Return the (X, Y) coordinate for the center point of the cell that contains the specified text.  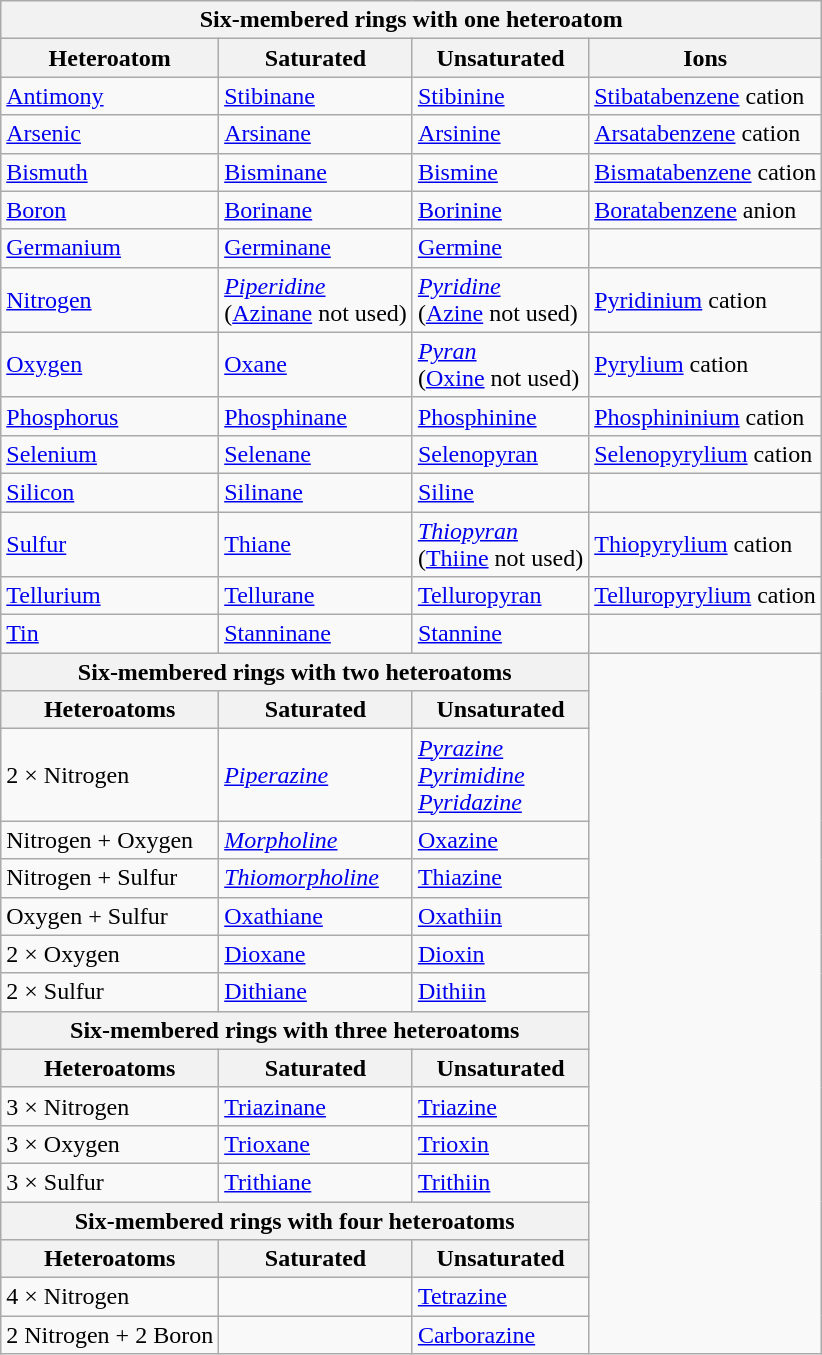
Tin (110, 634)
Silicon (110, 492)
Arsenic (110, 134)
Arsinine (500, 134)
Selenopyrylium cation (706, 454)
Bismatabenzene cation (706, 172)
Boratabenzene anion (706, 210)
3 × Nitrogen (110, 1106)
Stannine (500, 634)
Dithiane (316, 992)
Stibinane (316, 96)
Borinine (500, 210)
Trioxane (316, 1144)
Germine (500, 248)
Bisminane (316, 172)
Dithiin (500, 992)
Oxane (316, 364)
Nitrogen + Oxygen (110, 840)
Triazinane (316, 1106)
Antimony (110, 96)
Bismine (500, 172)
Stibatabenzene cation (706, 96)
Bismuth (110, 172)
Trithiin (500, 1182)
Germanium (110, 248)
Phosphinine (500, 416)
Tetrazine (500, 1297)
Phosphinane (316, 416)
Trithiane (316, 1182)
Stibinine (500, 96)
Siline (500, 492)
Borinane (316, 210)
Piperidine(Azinane not used) (316, 300)
PyrazinePyrimidinePyridazine (500, 775)
Oxygen + Sulfur (110, 916)
Boron (110, 210)
Stanninane (316, 634)
Carborazine (500, 1335)
2 × Oxygen (110, 954)
Triazine (500, 1106)
Dioxin (500, 954)
3 × Sulfur (110, 1182)
Pyridinium cation (706, 300)
2 Nitrogen + 2 Boron (110, 1335)
Tellurane (316, 596)
Dioxane (316, 954)
Pyrylium cation (706, 364)
Oxathiane (316, 916)
Oxygen (110, 364)
3 × Oxygen (110, 1144)
Thiomorpholine (316, 878)
Six-membered rings with one heteroatom (412, 20)
Selenium (110, 454)
Thiazine (500, 878)
Pyridine(Azine not used) (500, 300)
Morpholine (316, 840)
Phosphorus (110, 416)
Oxazine (500, 840)
Ions (706, 58)
Heteroatom (110, 58)
Sulfur (110, 544)
Selenopyran (500, 454)
2 × Nitrogen (110, 775)
Silinane (316, 492)
Telluropyrylium cation (706, 596)
Thiopyran(Thiine not used) (500, 544)
Six-membered rings with three heteroatoms (295, 1030)
Arsatabenzene cation (706, 134)
Nitrogen (110, 300)
Piperazine (316, 775)
Selenane (316, 454)
Arsinane (316, 134)
Six-membered rings with four heteroatoms (295, 1221)
Tellurium (110, 596)
2 × Sulfur (110, 992)
Oxathiin (500, 916)
Nitrogen + Sulfur (110, 878)
Phosphininium cation (706, 416)
Telluropyran (500, 596)
Pyran(Oxine not used) (500, 364)
Trioxin (500, 1144)
Six-membered rings with two heteroatoms (295, 672)
Thiopyrylium cation (706, 544)
Thiane (316, 544)
4 × Nitrogen (110, 1297)
Germinane (316, 248)
